Capture the cell that displays the provided text and extract its (X, Y) central coordinate. 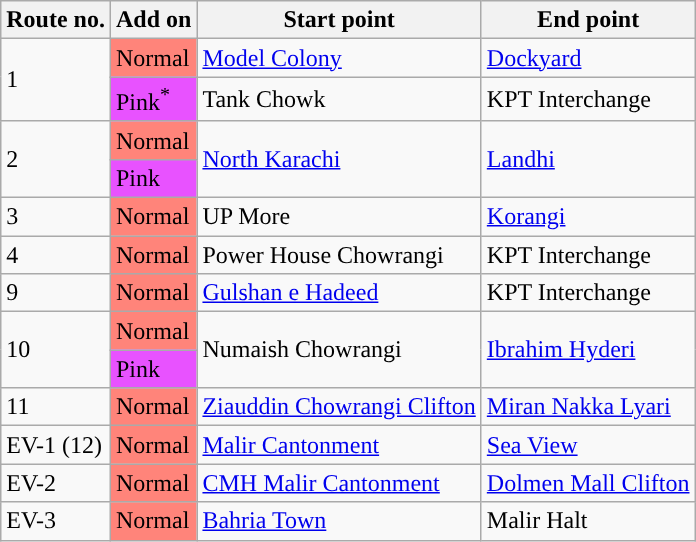
Route no. (56, 20)
4 (56, 255)
Bahria Town (339, 521)
11 (56, 407)
Add on (153, 20)
1 (56, 80)
Ziauddin Chowrangi Clifton (339, 407)
10 (56, 350)
EV-3 (56, 521)
Model Colony (339, 58)
Korangi (588, 217)
Gulshan e Hadeed (339, 293)
Dockyard (588, 58)
Sea View (588, 445)
Tank Chowk (339, 100)
9 (56, 293)
CMH Malir Cantonment (339, 483)
UP More (339, 217)
Malir Cantonment (339, 445)
2 (56, 159)
Numaish Chowrangi (339, 350)
Start point (339, 20)
Malir Halt (588, 521)
Miran Nakka Lyari (588, 407)
Pink* (153, 100)
EV-1 (12) (56, 445)
End point (588, 20)
Ibrahim Hyderi (588, 350)
North Karachi (339, 159)
EV-2 (56, 483)
Power House Chowrangi (339, 255)
Landhi (588, 159)
3 (56, 217)
Dolmen Mall Clifton (588, 483)
